Provide the (x, y) coordinate of the cell's center where the given text is located.  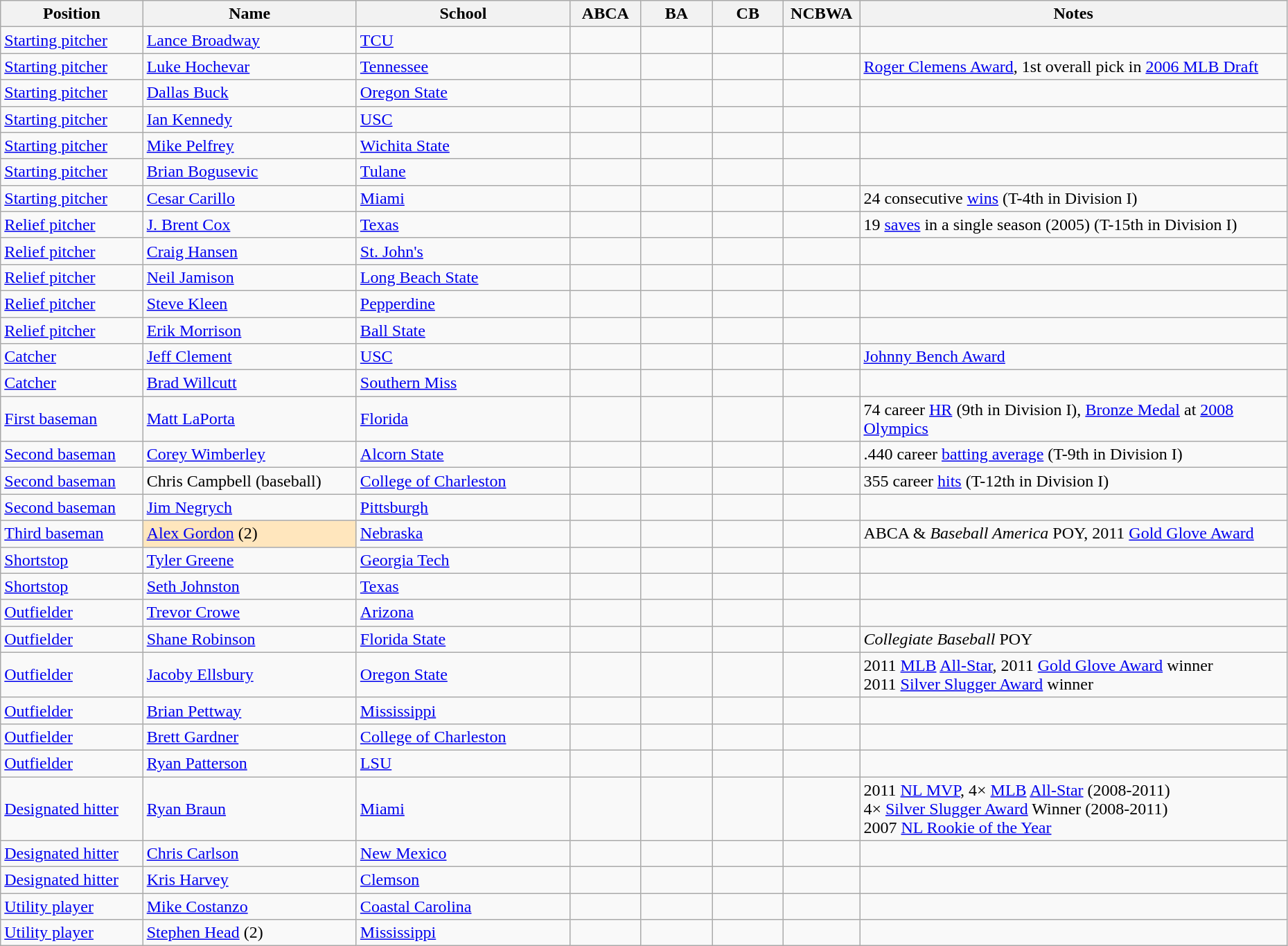
Roger Clemens Award, 1st overall pick in 2006 MLB Draft (1073, 67)
Matt LaPorta (249, 419)
Wichita State (463, 146)
School (463, 14)
Steve Kleen (249, 304)
Notes (1073, 14)
Nebraska (463, 534)
Alex Gordon (2) (249, 534)
Johnny Bench Award (1073, 357)
Kris Harvey (249, 880)
Georgia Tech (463, 560)
Dallas Buck (249, 93)
New Mexico (463, 854)
Brad Willcutt (249, 383)
J. Brent Cox (249, 225)
Neil Jamison (249, 277)
Third baseman (72, 534)
Erik Morrison (249, 331)
St. John's (463, 251)
Name (249, 14)
Florida (463, 419)
2011 MLB All-Star, 2011 Gold Glove Award winner 2011 Silver Slugger Award winner (1073, 675)
Tyler Greene (249, 560)
74 career HR (9th in Division I), Bronze Medal at 2008 Olympics (1073, 419)
Coastal Carolina (463, 906)
Clemson (463, 880)
TCU (463, 40)
First baseman (72, 419)
Jim Negrych (249, 507)
Ryan Patterson (249, 763)
Florida State (463, 639)
355 career hits (T-12th in Division I) (1073, 481)
CB (748, 14)
Ball State (463, 331)
Collegiate Baseball POY (1073, 639)
Tulane (463, 172)
Arizona (463, 613)
19 saves in a single season (2005) (T-15th in Division I) (1073, 225)
Pittsburgh (463, 507)
Shane Robinson (249, 639)
Mike Costanzo (249, 906)
Southern Miss (463, 383)
Brett Gardner (249, 737)
Alcorn State (463, 455)
Ryan Braun (249, 808)
.440 career batting average (T-9th in Division I) (1073, 455)
Craig Hansen (249, 251)
Tennessee (463, 67)
24 consecutive wins (T-4th in Division I) (1073, 198)
Chris Carlson (249, 854)
Chris Campbell (baseball) (249, 481)
Corey Wimberley (249, 455)
Long Beach State (463, 277)
ABCA & Baseball America POY, 2011 Gold Glove Award (1073, 534)
Pepperdine (463, 304)
Jacoby Ellsbury (249, 675)
Cesar Carillo (249, 198)
Luke Hochevar (249, 67)
Brian Pettway (249, 710)
ABCA (606, 14)
Ian Kennedy (249, 119)
Position (72, 14)
Stephen Head (2) (249, 933)
NCBWA (822, 14)
Seth Johnston (249, 586)
Brian Bogusevic (249, 172)
Mike Pelfrey (249, 146)
Jeff Clement (249, 357)
LSU (463, 763)
Lance Broadway (249, 40)
BA (676, 14)
Trevor Crowe (249, 613)
2011 NL MVP, 4× MLB All-Star (2008-2011)4× Silver Slugger Award Winner (2008-2011)2007 NL Rookie of the Year (1073, 808)
